Return [x, y] of the center of cell containing provided text 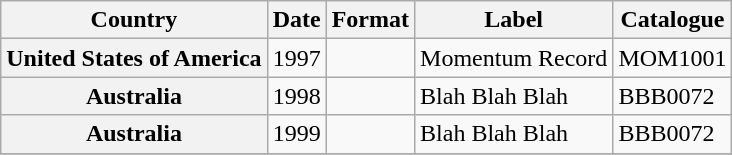
Catalogue [672, 20]
Date [296, 20]
1997 [296, 58]
United States of America [134, 58]
MOM1001 [672, 58]
Label [514, 20]
1999 [296, 134]
Country [134, 20]
1998 [296, 96]
Momentum Record [514, 58]
Format [370, 20]
